For the text-containing cell, return its midpoint in [X, Y] coordinate format. 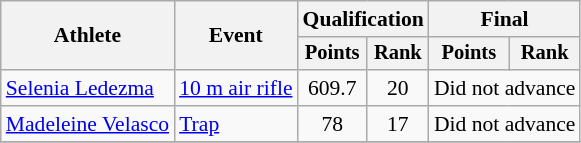
Event [236, 36]
Athlete [88, 36]
Selenia Ledezma [88, 88]
Madeleine Velasco [88, 124]
609.7 [332, 88]
17 [398, 124]
Final [505, 19]
Trap [236, 124]
78 [332, 124]
Qualification [364, 19]
20 [398, 88]
10 m air rifle [236, 88]
